Extract the (x, y) coordinate from the center of the cell holding the provided text.  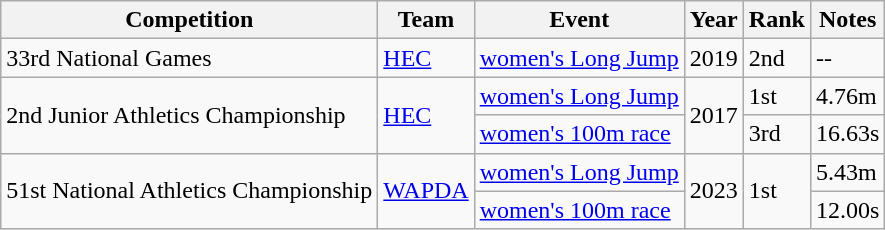
2nd (776, 58)
16.63s (847, 134)
Competition (190, 20)
-- (847, 58)
51st National Athletics Championship (190, 191)
Notes (847, 20)
3rd (776, 134)
2023 (714, 191)
4.76m (847, 96)
WAPDA (426, 191)
5.43m (847, 172)
12.00s (847, 210)
Year (714, 20)
Event (579, 20)
2017 (714, 115)
2019 (714, 58)
2nd Junior Athletics Championship (190, 115)
33rd National Games (190, 58)
Team (426, 20)
Rank (776, 20)
